Search for the cell housing the specified text and yield its (X, Y) center coordinate. 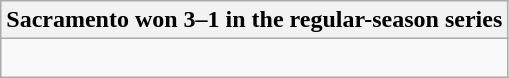
Sacramento won 3–1 in the regular-season series (254, 20)
